Identify which cell holds the provided text, then report its (x, y) central coordinate. 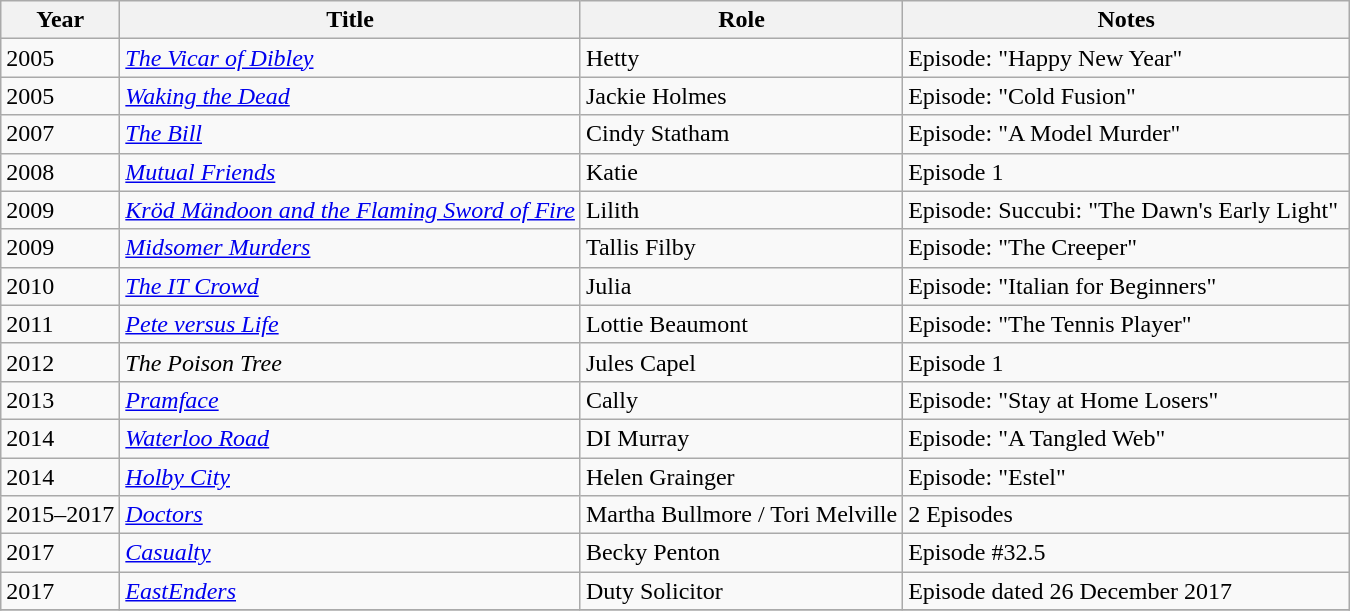
2 Episodes (1126, 515)
Episode: "Italian for Beginners" (1126, 286)
Becky Penton (741, 553)
The Vicar of Dibley (350, 58)
Kröd Mändoon and the Flaming Sword of Fire (350, 210)
Martha Bullmore / Tori Melville (741, 515)
Episode: "Stay at Home Losers" (1126, 400)
Helen Grainger (741, 477)
Episode: "The Tennis Player" (1126, 324)
Episode: "Cold Fusion" (1126, 96)
Pete versus Life (350, 324)
Episode #32.5 (1126, 553)
2012 (60, 362)
2015–2017 (60, 515)
DI Murray (741, 438)
Year (60, 20)
Hetty (741, 58)
Cindy Statham (741, 134)
Pramface (350, 400)
2011 (60, 324)
Katie (741, 172)
Duty Solicitor (741, 591)
Episode dated 26 December 2017 (1126, 591)
Waterloo Road (350, 438)
Jules Capel (741, 362)
The Bill (350, 134)
Jackie Holmes (741, 96)
EastEnders (350, 591)
Doctors (350, 515)
Episode: "Estel" (1126, 477)
Julia (741, 286)
The IT Crowd (350, 286)
The Poison Tree (350, 362)
Lottie Beaumont (741, 324)
2008 (60, 172)
2010 (60, 286)
Episode: "A Tangled Web" (1126, 438)
Episode: "The Creeper" (1126, 248)
Lilith (741, 210)
Cally (741, 400)
2007 (60, 134)
Mutual Friends (350, 172)
Tallis Filby (741, 248)
Holby City (350, 477)
Notes (1126, 20)
2013 (60, 400)
Episode: "A Model Murder" (1126, 134)
Title (350, 20)
Episode: "Happy New Year" (1126, 58)
Role (741, 20)
Casualty (350, 553)
Episode: Succubi: "The Dawn's Early Light" (1126, 210)
Midsomer Murders (350, 248)
Waking the Dead (350, 96)
